Identify which cell holds the provided text, then report its (X, Y) central coordinate. 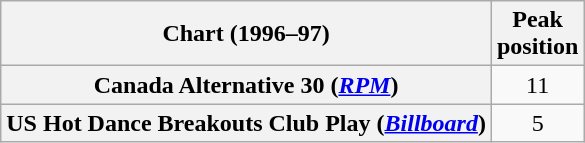
Canada Alternative 30 (RPM) (246, 85)
US Hot Dance Breakouts Club Play (Billboard) (246, 123)
5 (537, 123)
11 (537, 85)
Peakposition (537, 34)
Chart (1996–97) (246, 34)
